Determine the (x, y) coordinate at the center of the cell enclosing the given text.  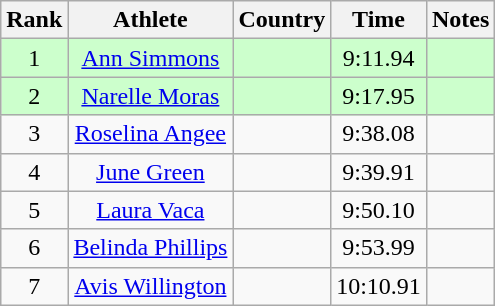
4 (34, 172)
Narelle Moras (150, 96)
10:10.91 (379, 286)
Belinda Phillips (150, 248)
Ann Simmons (150, 58)
9:50.10 (379, 210)
6 (34, 248)
1 (34, 58)
Avis Willington (150, 286)
Athlete (150, 20)
3 (34, 134)
9:17.95 (379, 96)
Notes (460, 20)
Country (282, 20)
June Green (150, 172)
5 (34, 210)
9:39.91 (379, 172)
7 (34, 286)
Laura Vaca (150, 210)
9:11.94 (379, 58)
Roselina Angee (150, 134)
9:38.08 (379, 134)
Time (379, 20)
2 (34, 96)
9:53.99 (379, 248)
Rank (34, 20)
